Provide the (x, y) coordinate of the cell's center where the given text is located.  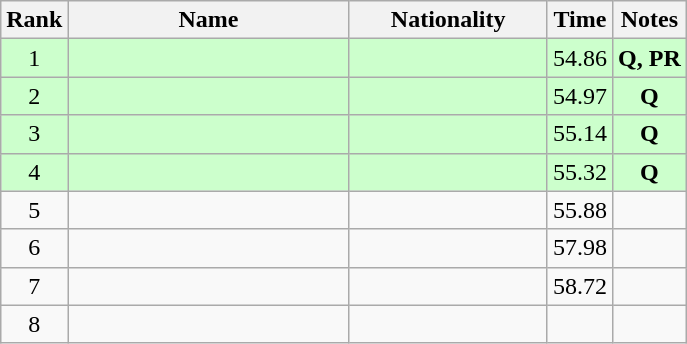
2 (34, 96)
57.98 (580, 248)
58.72 (580, 286)
Time (580, 20)
55.88 (580, 210)
55.14 (580, 134)
Name (208, 20)
55.32 (580, 172)
5 (34, 210)
3 (34, 134)
6 (34, 248)
54.97 (580, 96)
Rank (34, 20)
1 (34, 58)
Q, PR (650, 58)
8 (34, 324)
Nationality (448, 20)
Notes (650, 20)
4 (34, 172)
7 (34, 286)
54.86 (580, 58)
